Search for the cell housing the specified text and yield its [X, Y] center coordinate. 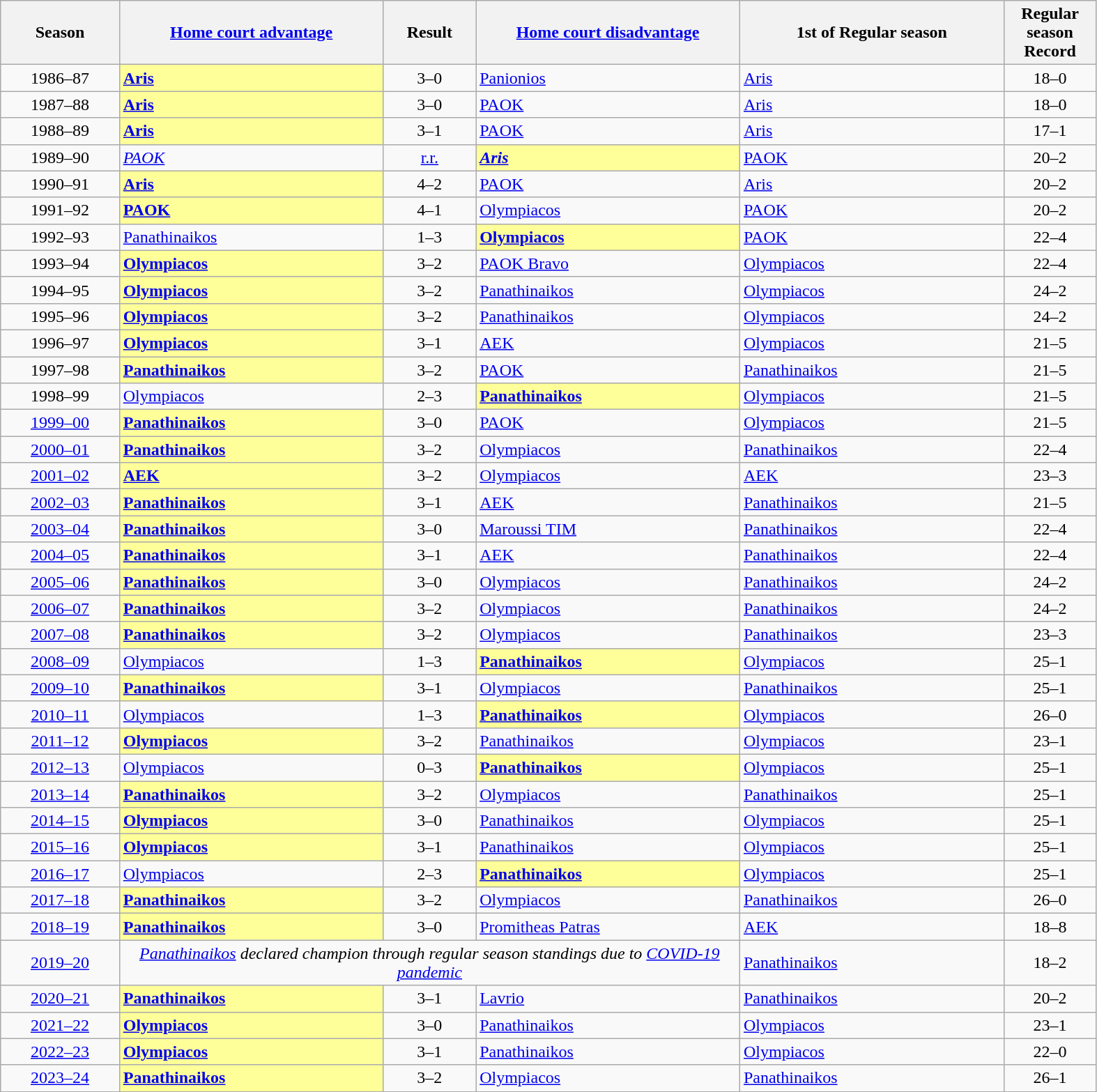
2017–18 [60, 900]
Home court disadvantage [608, 33]
2000–01 [60, 449]
2020–21 [60, 999]
1987–88 [60, 105]
2011–12 [60, 741]
26–1 [1050, 1078]
1999–00 [60, 423]
2016–17 [60, 874]
2021–22 [60, 1025]
2012–13 [60, 767]
1991–92 [60, 210]
2009–10 [60, 688]
22–0 [1050, 1052]
17–1 [1050, 131]
Result [429, 33]
2023–24 [60, 1078]
1996–97 [60, 343]
2006–07 [60, 608]
Lavrio [608, 999]
2003–04 [60, 529]
2005–06 [60, 582]
Regular season Record [1050, 33]
1988–89 [60, 131]
PAOK Bravo [608, 263]
0–3 [429, 767]
18–8 [1050, 927]
2010–11 [60, 714]
1998–99 [60, 397]
2002–03 [60, 502]
1989–90 [60, 157]
Panionios [608, 78]
4–1 [429, 210]
18–2 [1050, 963]
1994–95 [60, 290]
Maroussi TIM [608, 529]
2008–09 [60, 661]
Season [60, 33]
2004–05 [60, 555]
Home court advantage [251, 33]
2014–15 [60, 821]
Panathinaikos declared champion through regular season standings due to COVID-19 pandemic [429, 963]
r.r. [429, 157]
4–2 [429, 184]
2015–16 [60, 847]
1990–91 [60, 184]
2007–08 [60, 635]
1st of Regular season [871, 33]
2001–02 [60, 476]
2022–23 [60, 1052]
2019–20 [60, 963]
2013–14 [60, 794]
1995–96 [60, 316]
1986–87 [60, 78]
2018–19 [60, 927]
1993–94 [60, 263]
1997–98 [60, 370]
1992–93 [60, 237]
Promitheas Patras [608, 927]
